Find where the given text appears and provide that cell's center as (X, Y) coordinate. 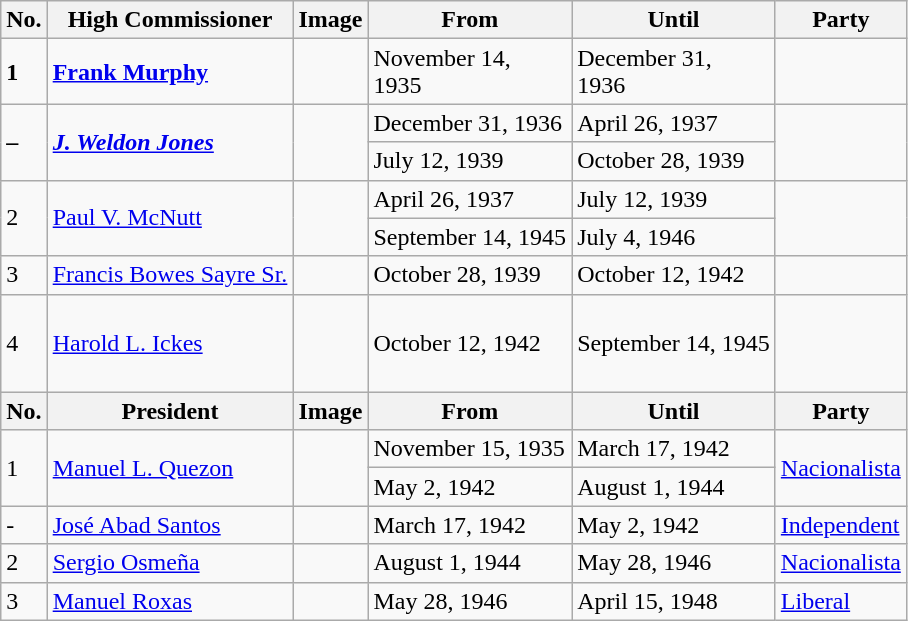
Independent (840, 525)
December 31, 1936 (470, 123)
Paul V. McNutt (170, 218)
Francis Bowes Sayre Sr. (170, 275)
José Abad Santos (170, 525)
Frank Murphy (170, 72)
July 4, 1946 (674, 237)
April 15, 1948 (674, 601)
Manuel L. Quezon (170, 468)
4 (24, 343)
Liberal (840, 601)
Harold L. Ickes (170, 343)
November 14,1935 (470, 72)
Sergio Osmeña (170, 563)
President (170, 411)
Manuel Roxas (170, 601)
High Commissioner (170, 20)
November 15, 1935 (470, 449)
– (24, 142)
December 31,1936 (674, 72)
J. Weldon Jones (170, 142)
- (24, 525)
